Identify which cell holds the provided text, then report its (x, y) central coordinate. 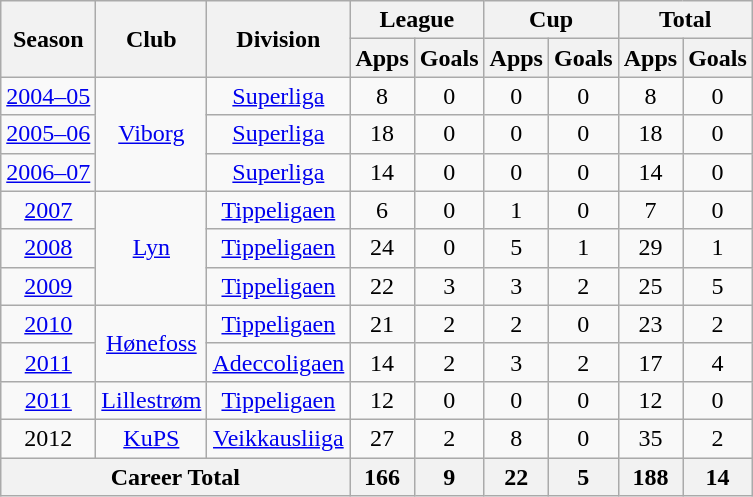
Adeccoligaen (278, 362)
17 (650, 362)
Season (48, 39)
Club (152, 39)
KuPS (152, 438)
2007 (48, 210)
Total (685, 20)
2004–05 (48, 96)
27 (382, 438)
9 (449, 477)
Cup (551, 20)
Viborg (152, 134)
166 (382, 477)
2006–07 (48, 172)
Veikkausliiga (278, 438)
League (417, 20)
2009 (48, 286)
2008 (48, 248)
29 (650, 248)
21 (382, 324)
2012 (48, 438)
6 (382, 210)
Lillestrøm (152, 400)
Career Total (176, 477)
23 (650, 324)
Lyn (152, 248)
2005–06 (48, 134)
2010 (48, 324)
Division (278, 39)
24 (382, 248)
7 (650, 210)
35 (650, 438)
4 (718, 362)
188 (650, 477)
Hønefoss (152, 343)
25 (650, 286)
